Output the [x, y] coordinate of the center of the cell containing the given text.  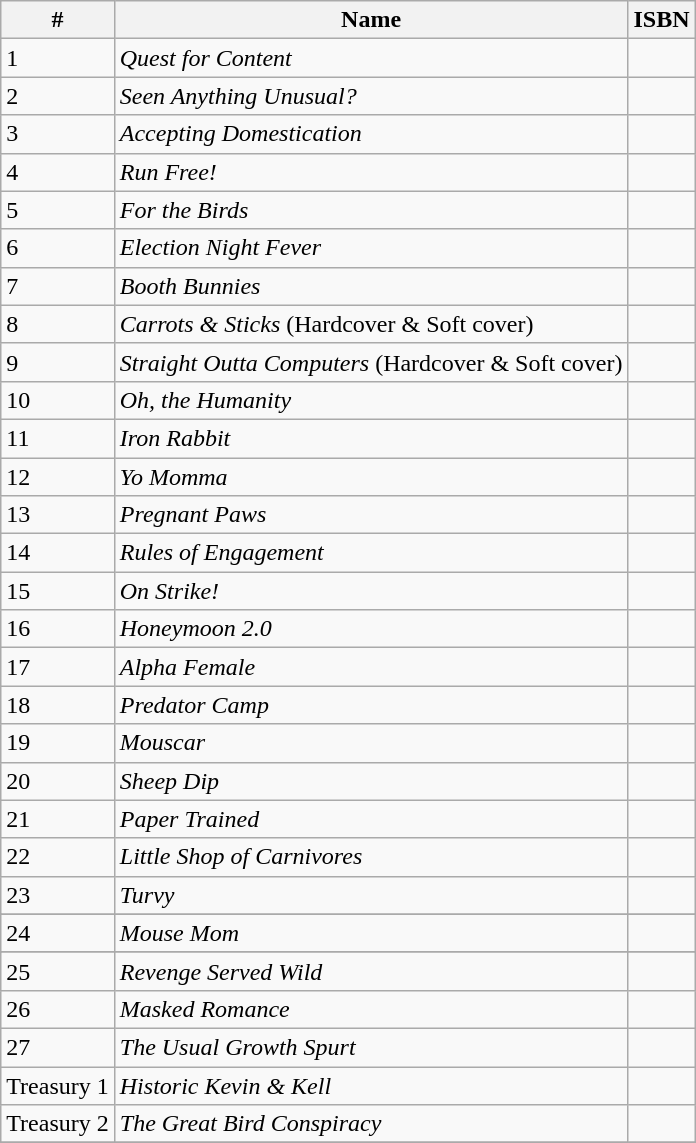
Turvy [371, 895]
14 [58, 553]
13 [58, 515]
6 [58, 248]
Straight Outta Computers (Hardcover & Soft cover) [371, 362]
Pregnant Paws [371, 515]
Iron Rabbit [371, 438]
The Usual Growth Spurt [371, 1047]
Carrots & Sticks (Hardcover & Soft cover) [371, 324]
15 [58, 591]
Yo Momma [371, 477]
Masked Romance [371, 1009]
4 [58, 172]
7 [58, 286]
Name [371, 20]
Revenge Served Wild [371, 971]
Election Night Fever [371, 248]
Rules of Engagement [371, 553]
Treasury 1 [58, 1085]
Historic Kevin & Kell [371, 1085]
# [58, 20]
25 [58, 971]
On Strike! [371, 591]
Honeymoon 2.0 [371, 629]
20 [58, 781]
Little Shop of Carnivores [371, 857]
2 [58, 96]
Mouse Mom [371, 933]
Treasury 2 [58, 1124]
11 [58, 438]
Alpha Female [371, 667]
24 [58, 933]
26 [58, 1009]
17 [58, 667]
Quest for Content [371, 58]
5 [58, 210]
19 [58, 743]
Sheep Dip [371, 781]
For the Birds [371, 210]
Mouscar [371, 743]
Oh, the Humanity [371, 400]
Accepting Domestication [371, 134]
ISBN [662, 20]
16 [58, 629]
Predator Camp [371, 705]
3 [58, 134]
27 [58, 1047]
12 [58, 477]
9 [58, 362]
18 [58, 705]
8 [58, 324]
The Great Bird Conspiracy [371, 1124]
23 [58, 895]
10 [58, 400]
21 [58, 819]
Paper Trained [371, 819]
Booth Bunnies [371, 286]
Run Free! [371, 172]
1 [58, 58]
22 [58, 857]
Seen Anything Unusual? [371, 96]
